Search for the cell housing the specified text and yield its [X, Y] center coordinate. 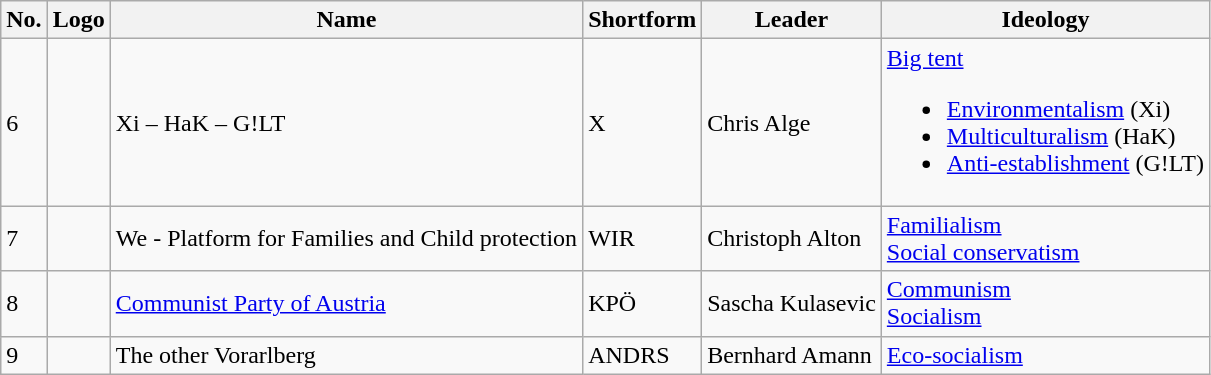
Eco-socialism [1045, 355]
WIR [642, 238]
Name [346, 20]
Leader [792, 20]
X [642, 122]
9 [24, 355]
We - Platform for Families and Child protection [346, 238]
Logo [78, 20]
6 [24, 122]
ANDRS [642, 355]
The other Vorarlberg [346, 355]
8 [24, 304]
Communist Party of Austria [346, 304]
7 [24, 238]
Christoph Alton [792, 238]
Shortform [642, 20]
FamilialismSocial conservatism [1045, 238]
No. [24, 20]
Ideology [1045, 20]
Big tentEnvironmentalism (Xi)Multiculturalism (HaK)Anti-establishment (G!LT) [1045, 122]
Sascha Kulasevic [792, 304]
Bernhard Amann [792, 355]
CommunismSocialism [1045, 304]
Chris Alge [792, 122]
KPÖ [642, 304]
Xi – HaK – G!LT [346, 122]
